Return the (x, y) coordinate for the center point of the cell that contains the specified text.  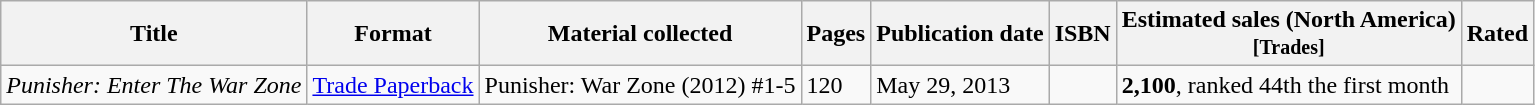
Punisher: War Zone (2012) #1-5 (640, 85)
Estimated sales (North America)[Trades] (1288, 34)
Punisher: Enter The War Zone (154, 85)
Material collected (640, 34)
2,100, ranked 44th the first month (1288, 85)
Rated (1497, 34)
ISBN (1082, 34)
120 (836, 85)
Format (393, 34)
Trade Paperback (393, 85)
May 29, 2013 (960, 85)
Pages (836, 34)
Title (154, 34)
Publication date (960, 34)
